Search for the cell housing the specified text and yield its (X, Y) center coordinate. 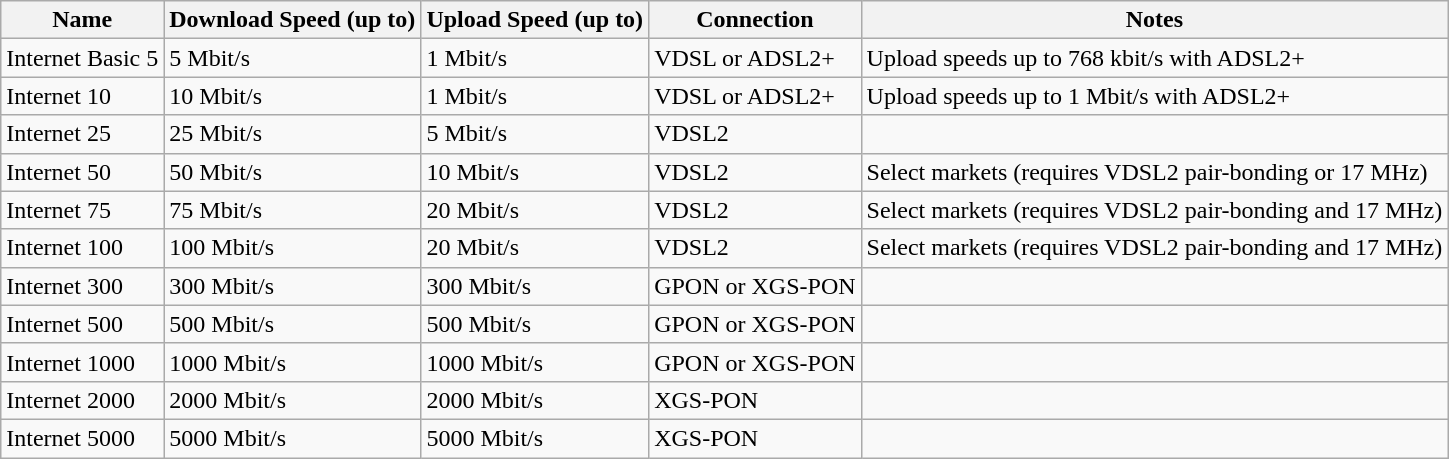
100 Mbit/s (292, 248)
50 Mbit/s (292, 172)
Internet 75 (82, 210)
Notes (1154, 20)
Connection (755, 20)
Upload speeds up to 768 kbit/s with ADSL2+ (1154, 58)
Internet 1000 (82, 362)
Select markets (requires VDSL2 pair-bonding or 17 MHz) (1154, 172)
Internet Basic 5 (82, 58)
Internet 50 (82, 172)
Internet 100 (82, 248)
Internet 500 (82, 324)
75 Mbit/s (292, 210)
Name (82, 20)
Internet 2000 (82, 400)
Internet 10 (82, 96)
Internet 25 (82, 134)
Internet 5000 (82, 438)
Upload Speed (up to) (535, 20)
Internet 300 (82, 286)
25 Mbit/s (292, 134)
Download Speed (up to) (292, 20)
Upload speeds up to 1 Mbit/s with ADSL2+ (1154, 96)
